Extract the [x, y] coordinate from the center of the cell holding the provided text.  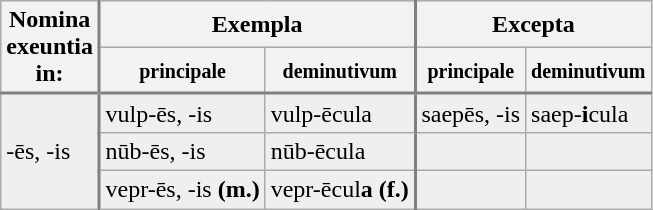
nūb-ēs, -is [182, 151]
vepr-ēcula (f.) [340, 189]
Nomina exeuntia in: [50, 48]
saep-icula [588, 114]
vepr-ēs, -is (m.) [182, 189]
Exempla [257, 24]
vulp-ēs, -is [182, 114]
Excepta [533, 24]
vulp-ēcula [340, 114]
saepēs, -is [470, 114]
nūb-ēcula [340, 151]
-ēs, -is [50, 152]
